Locate the cell with the specified text and output its [X, Y] center coordinate. 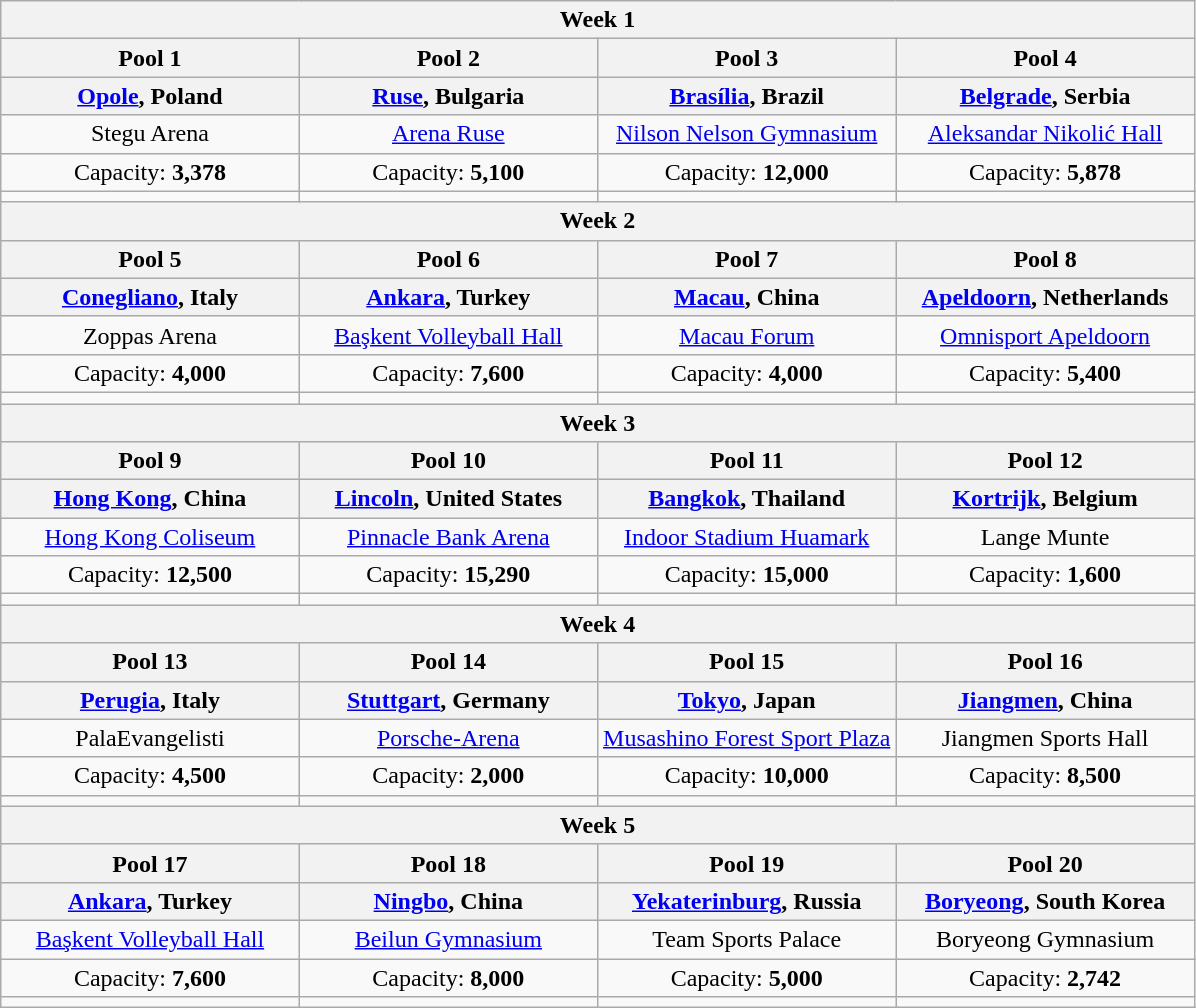
Capacity: 5,100 [448, 172]
Pool 19 [747, 863]
Ruse, Bulgaria [448, 96]
Brasília, Brazil [747, 96]
Conegliano, Italy [150, 297]
Apeldoorn, Netherlands [1045, 297]
Indoor Stadium Huamark [747, 537]
Capacity: 12,500 [150, 575]
Belgrade, Serbia [1045, 96]
Kortrijk, Belgium [1045, 499]
Pool 7 [747, 259]
Capacity: 15,290 [448, 575]
Opole, Poland [150, 96]
Pool 17 [150, 863]
Pool 15 [747, 662]
Musashino Forest Sport Plaza [747, 738]
Pool 11 [747, 461]
Capacity: 15,000 [747, 575]
Stuttgart, Germany [448, 700]
Week 4 [598, 624]
Week 2 [598, 221]
Perugia, Italy [150, 700]
Hong Kong, China [150, 499]
Lincoln, United States [448, 499]
Capacity: 8,500 [1045, 776]
Pool 4 [1045, 58]
Ningbo, China [448, 901]
Pool 1 [150, 58]
Stegu Arena [150, 134]
Porsche-Arena [448, 738]
Zoppas Arena [150, 335]
Capacity: 4,500 [150, 776]
Pool 2 [448, 58]
Capacity: 2,742 [1045, 977]
Jiangmen, China [1045, 700]
Pool 3 [747, 58]
Pool 8 [1045, 259]
Pool 13 [150, 662]
Pool 20 [1045, 863]
Capacity: 12,000 [747, 172]
Tokyo, Japan [747, 700]
Nilson Nelson Gymnasium [747, 134]
Pool 9 [150, 461]
Macau Forum [747, 335]
Capacity: 8,000 [448, 977]
Pool 10 [448, 461]
Capacity: 5,400 [1045, 373]
Pool 14 [448, 662]
Yekaterinburg, Russia [747, 901]
Boryeong, South Korea [1045, 901]
Capacity: 1,600 [1045, 575]
Capacity: 10,000 [747, 776]
Lange Munte [1045, 537]
Capacity: 5,000 [747, 977]
Pool 5 [150, 259]
Capacity: 5,878 [1045, 172]
Aleksandar Nikolić Hall [1045, 134]
Pool 16 [1045, 662]
Pool 18 [448, 863]
Capacity: 2,000 [448, 776]
PalaEvangelisti [150, 738]
Boryeong Gymnasium [1045, 939]
Pool 6 [448, 259]
Week 5 [598, 825]
Capacity: 3,378 [150, 172]
Bangkok, Thailand [747, 499]
Arena Ruse [448, 134]
Week 3 [598, 423]
Beilun Gymnasium [448, 939]
Macau, China [747, 297]
Pool 12 [1045, 461]
Jiangmen Sports Hall [1045, 738]
Omnisport Apeldoorn [1045, 335]
Pinnacle Bank Arena [448, 537]
Week 1 [598, 20]
Team Sports Palace [747, 939]
Hong Kong Coliseum [150, 537]
